Find where the given text appears and provide that cell's center as [x, y] coordinate. 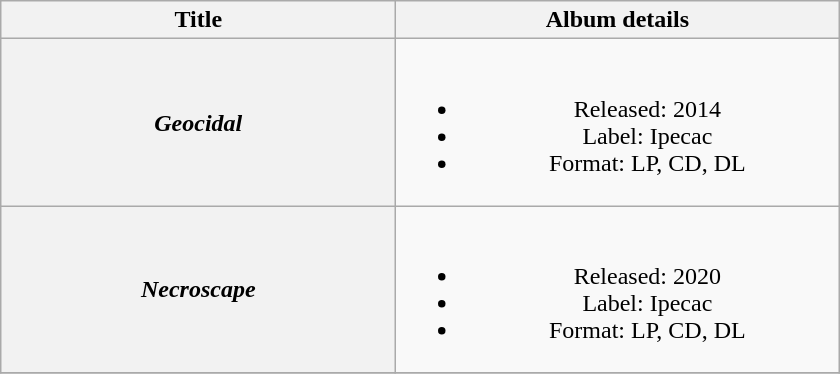
Released: 2014Label: IpecacFormat: LP, CD, DL [618, 122]
Album details [618, 20]
Title [198, 20]
Necroscape [198, 290]
Released: 2020Label: IpecacFormat: LP, CD, DL [618, 290]
Geocidal [198, 122]
